For the text-containing cell, return its midpoint in (X, Y) coordinate format. 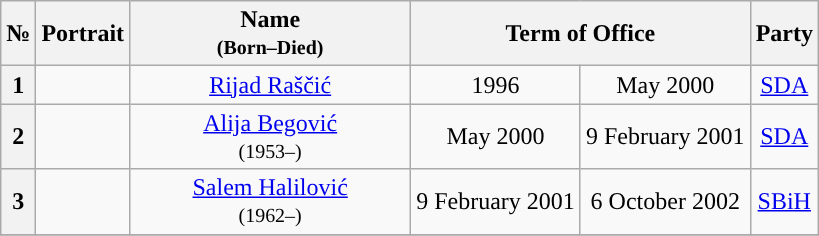
SBiH (784, 202)
Alija Begović(1953–) (270, 136)
6 October 2002 (665, 202)
Portrait (83, 34)
№ (18, 34)
1 (18, 85)
3 (18, 202)
Rijad Raščić (270, 85)
Party (784, 34)
Term of Office (580, 34)
1996 (496, 85)
Salem Halilović(1962–) (270, 202)
Name(Born–Died) (270, 34)
2 (18, 136)
